Locate the cell with the specified text and output its [X, Y] center coordinate. 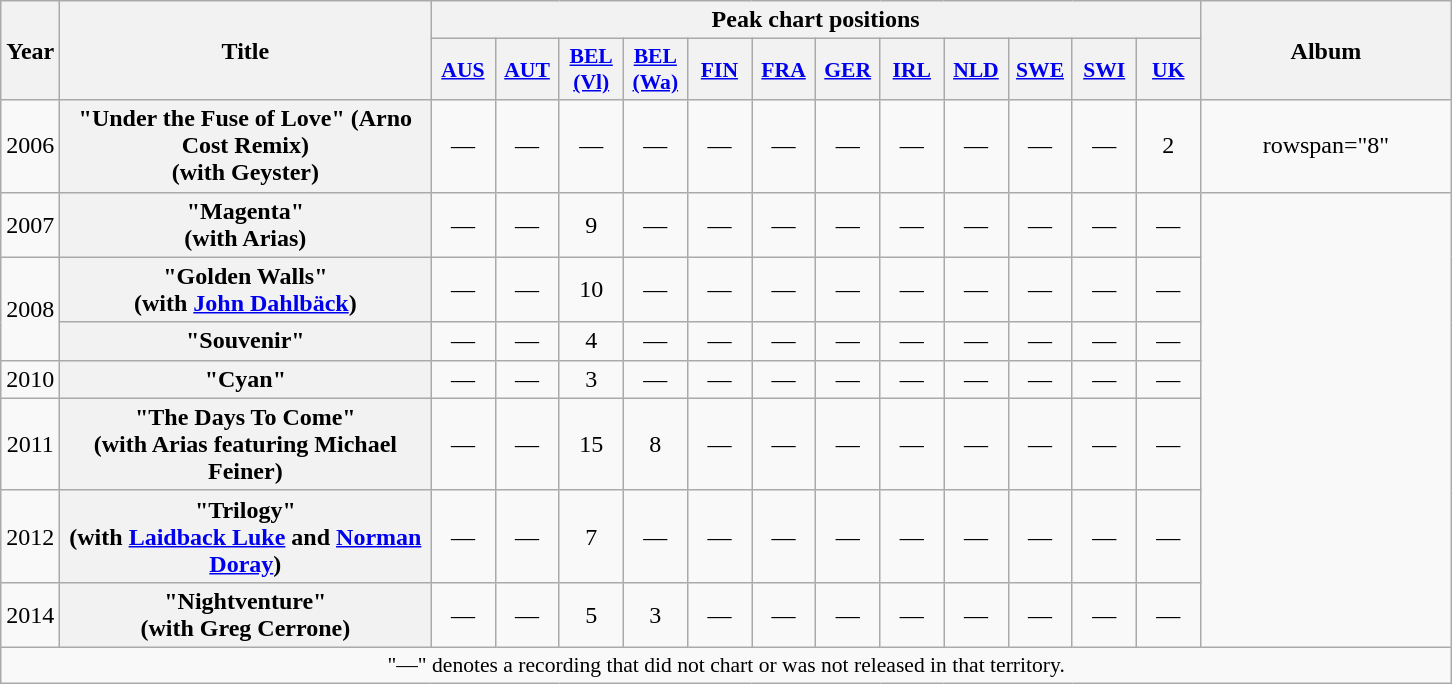
15 [591, 444]
Title [246, 50]
2 [1168, 146]
SWE [1040, 70]
10 [591, 290]
"Under the Fuse of Love" (Arno Cost Remix)(with Geyster) [246, 146]
AUT [527, 70]
Album [1326, 50]
7 [591, 536]
SWI [1104, 70]
2006 [30, 146]
"Cyan" [246, 379]
FRA [784, 70]
2014 [30, 614]
rowspan="8" [1326, 146]
GER [848, 70]
"Magenta" (with Arias) [246, 224]
"Golden Walls" (with John Dahlbäck) [246, 290]
4 [591, 341]
5 [591, 614]
8 [655, 444]
BEL (Vl) [591, 70]
"The Days To Come" (with Arias featuring Michael Feiner) [246, 444]
2008 [30, 308]
NLD [976, 70]
BEL (Wa) [655, 70]
IRL [912, 70]
9 [591, 224]
2012 [30, 536]
2011 [30, 444]
Peak chart positions [816, 20]
UK [1168, 70]
Year [30, 50]
2007 [30, 224]
2010 [30, 379]
AUS [463, 70]
"Trilogy" (with Laidback Luke and Norman Doray) [246, 536]
"Souvenir" [246, 341]
"—" denotes a recording that did not chart or was not released in that territory. [726, 665]
FIN [719, 70]
"Nightventure" (with Greg Cerrone) [246, 614]
